Provide the (x, y) coordinate of the cell's center where the given text is located.  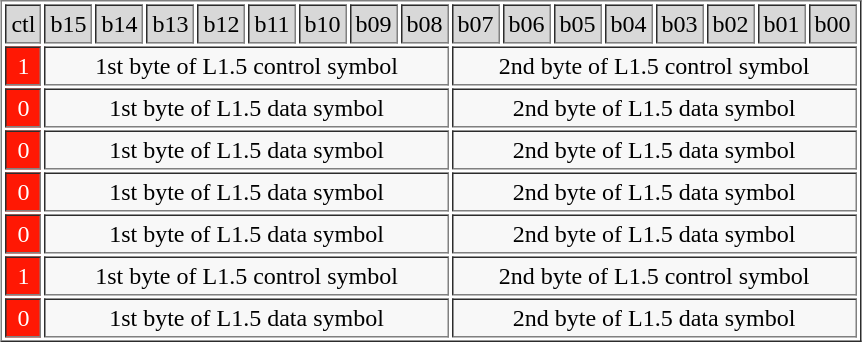
ctl (23, 24)
b12 (221, 24)
b00 (833, 24)
b14 (119, 24)
b09 (374, 24)
b13 (170, 24)
b02 (731, 24)
b06 (527, 24)
b01 (782, 24)
b11 (272, 24)
b03 (680, 24)
b15 (68, 24)
b08 (425, 24)
b05 (578, 24)
b04 (629, 24)
b10 (323, 24)
b07 (476, 24)
